Find where the given text appears and provide that cell's center as (X, Y) coordinate. 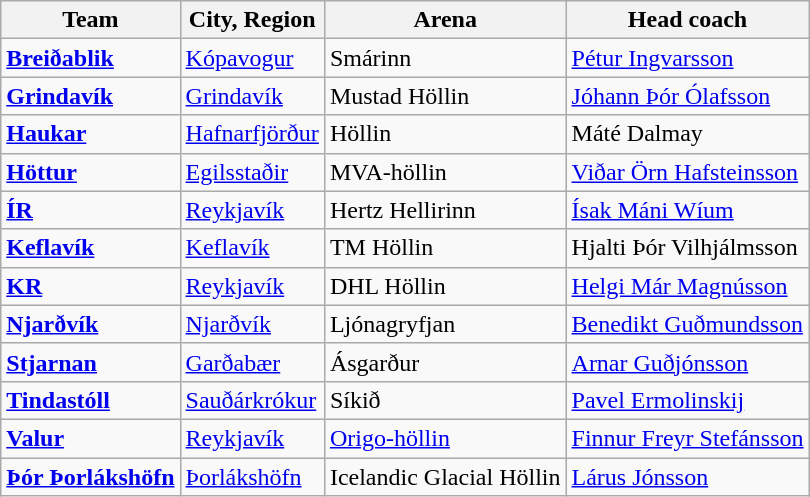
Stjarnan (90, 362)
Valur (90, 438)
Benedikt Guðmundsson (688, 324)
Helgi Már Magnússon (688, 286)
City, Region (252, 20)
Síkið (445, 400)
Kópavogur (252, 58)
Icelandic Glacial Höllin (445, 477)
Pétur Ingvarsson (688, 58)
Hafnarfjörður (252, 134)
MVA-höllin (445, 172)
Haukar (90, 134)
Mustad Höllin (445, 96)
Egilsstaðir (252, 172)
TM Höllin (445, 248)
ÍR (90, 210)
Pavel Ermolinskij (688, 400)
DHL Höllin (445, 286)
Garðabær (252, 362)
Lárus Jónsson (688, 477)
Þór Þorlákshöfn (90, 477)
Breiðablik (90, 58)
Team (90, 20)
Arnar Guðjónsson (688, 362)
Þorlákshöfn (252, 477)
Smárinn (445, 58)
Hertz Hellirinn (445, 210)
Hjalti Þór Vilhjálmsson (688, 248)
Arena (445, 20)
Jóhann Þór Ólafsson (688, 96)
Höllin (445, 134)
Viðar Örn Hafsteinsson (688, 172)
Máté Dalmay (688, 134)
Finnur Freyr Stefánsson (688, 438)
Sauðárkrókur (252, 400)
Tindastóll (90, 400)
Ísak Máni Wíum (688, 210)
Head coach (688, 20)
KR (90, 286)
Ásgarður (445, 362)
Höttur (90, 172)
Origo-höllin (445, 438)
Ljónagryfjan (445, 324)
